Extract the (x, y) coordinate from the center of the cell holding the provided text.  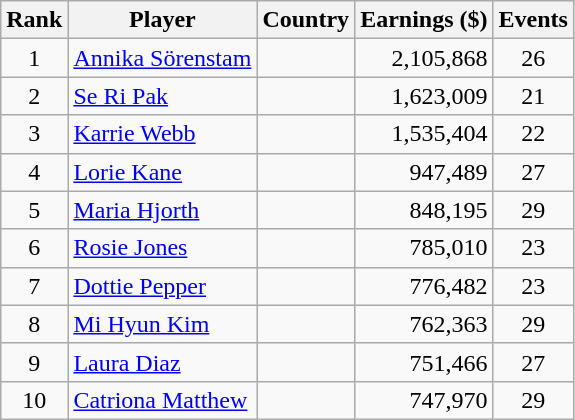
Karrie Webb (162, 134)
751,466 (424, 362)
10 (34, 400)
Earnings ($) (424, 20)
Annika Sörenstam (162, 58)
747,970 (424, 400)
1,623,009 (424, 96)
Rank (34, 20)
9 (34, 362)
Laura Diaz (162, 362)
22 (533, 134)
762,363 (424, 324)
2,105,868 (424, 58)
Country (306, 20)
Lorie Kane (162, 172)
Events (533, 20)
848,195 (424, 210)
4 (34, 172)
Dottie Pepper (162, 286)
6 (34, 248)
776,482 (424, 286)
5 (34, 210)
Catriona Matthew (162, 400)
1 (34, 58)
8 (34, 324)
Player (162, 20)
Se Ri Pak (162, 96)
2 (34, 96)
Maria Hjorth (162, 210)
1,535,404 (424, 134)
Mi Hyun Kim (162, 324)
785,010 (424, 248)
21 (533, 96)
26 (533, 58)
3 (34, 134)
Rosie Jones (162, 248)
947,489 (424, 172)
7 (34, 286)
